From the cell containing the given text, extract its center point as (x, y) coordinate. 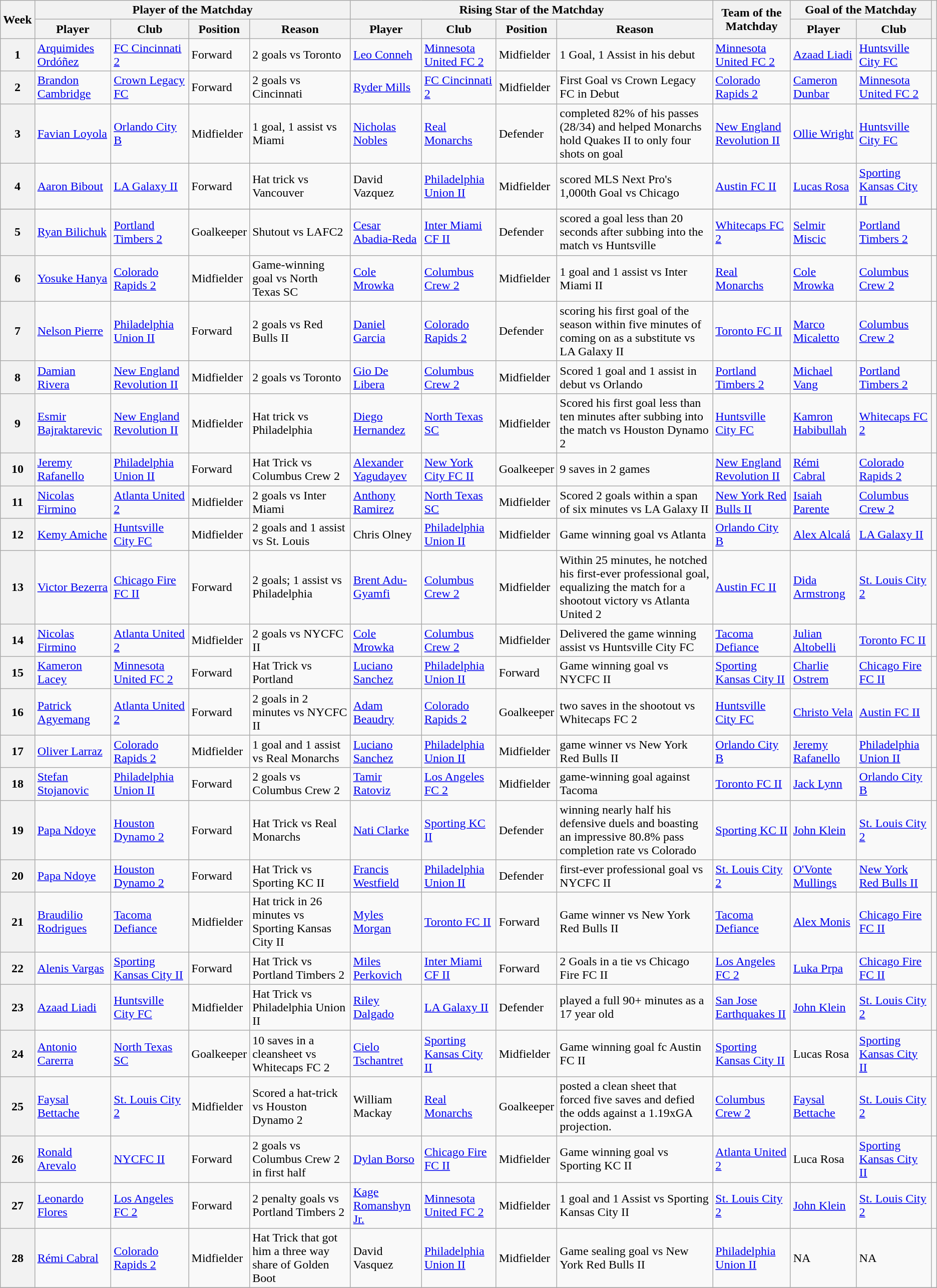
16 (18, 712)
Hat trick vs Philadelphia (300, 423)
Charlie Ostrem (823, 673)
Chris Olney (386, 534)
19 (18, 830)
Delivered the game winning assist vs Huntsville City FC (635, 640)
2 goals vs Red Bulls II (300, 331)
Anthony Ramirez (386, 501)
Favian Loyola (73, 133)
Hat trick in 26 minutes vs Sporting Kansas City II (300, 922)
Kamron Habibullah (823, 423)
Cesar Abadia-Reda (386, 232)
2 goals in 2 minutes vs NYCFC II (300, 712)
first-ever professional goal vs NYCFC II (635, 876)
Alex Alcalá (823, 534)
28 (18, 1258)
Game winning goal vs Atlanta (635, 534)
Dylan Borso (386, 1159)
Dida Armstrong (823, 587)
Aaron Bibout (73, 186)
Hat Trick that got him a three way share of Golden Boot (300, 1258)
Tamir Ratoviz (386, 784)
Ronald Arevalo (73, 1159)
Leonardo Flores (73, 1205)
5 (18, 232)
posted a clean sheet that forced five saves and defied the odds against a 1.19xGA projection. (635, 1106)
2 goals and 1 assist vs St. Louis (300, 534)
Myles Morgan (386, 922)
Ryan Bilichuk (73, 232)
Daniel Garcia (386, 331)
NYCFC II (150, 1159)
Hat Trick vs Philadelphia Union II (300, 1007)
William Mackay (386, 1106)
Braudilio Rodrigues (73, 922)
Gio De Libera (386, 377)
game-winning goal against Tacoma (635, 784)
Leo Conneh (386, 55)
Esmir Bajraktarevic (73, 423)
Scored 2 goals within a span of six minutes vs LA Galaxy II (635, 501)
17 (18, 752)
9 saves in 2 games (635, 469)
Marco Micaletto (823, 331)
Damian Rivera (73, 377)
scoring his first goal of the season within five minutes of coming on as a substitute vs LA Galaxy II (635, 331)
Hat Trick vs Portland (300, 673)
1 goal and 1 assist vs Real Monarchs (300, 752)
22 (18, 968)
25 (18, 1106)
27 (18, 1205)
Ryder Mills (386, 87)
Alexander Yagudayev (386, 469)
Luka Prpa (823, 968)
Alenis Vargas (73, 968)
Diego Hernandez (386, 423)
Cielo Tschantret (386, 1053)
game winner vs New York Red Bulls II (635, 752)
scored a goal less than 20 seconds after subbing into the match vs Huntsville (635, 232)
Game winning goal vs Sporting KC II (635, 1159)
Game-winning goal vs North Texas SC (300, 278)
18 (18, 784)
Game winning goal vs NYCFC II (635, 673)
O'Vonte Mullings (823, 876)
Selmir Miscic (823, 232)
20 (18, 876)
23 (18, 1007)
Team of the Matchday (752, 20)
2 goals vs Cincinnati (300, 87)
Kemy Amiche (73, 534)
Michael Vang (823, 377)
Scored a hat-trick vs Houston Dynamo 2 (300, 1106)
1 goal and 1 Assist vs Sporting Kansas City II (635, 1205)
10 saves in a cleansheet vs Whitecaps FC 2 (300, 1053)
3 (18, 133)
Alex Monis (823, 922)
8 (18, 377)
2 (18, 87)
10 (18, 469)
Arquimides Ordóñez (73, 55)
Stefan Stojanovic (73, 784)
Miles Perkovich (386, 968)
14 (18, 640)
Rising Star of the Matchday (532, 10)
Player of the Matchday (192, 10)
15 (18, 673)
Nelson Pierre (73, 331)
1 Goal, 1 Assist in his debut (635, 55)
Brent Adu-Gyamfi (386, 587)
7 (18, 331)
Crown Legacy FC (150, 87)
Julian Altobelli (823, 640)
Scored 1 goal and 1 assist in debut vs Orlando (635, 377)
2 Goals in a tie vs Chicago Fire FC II (635, 968)
24 (18, 1053)
Within 25 minutes, he notched his first-ever professional goal, equalizing the match for a shootout victory vs Atlanta United 2 (635, 587)
Nati Clarke (386, 830)
two saves in the shootout vs Whitecaps FC 2 (635, 712)
4 (18, 186)
Hat Trick vs Portland Timbers 2 (300, 968)
Shutout vs LAFC2 (300, 232)
9 (18, 423)
Riley Dalgado (386, 1007)
1 goal, 1 assist vs Miami (300, 133)
Scored his first goal less than ten minutes after subbing into the match vs Houston Dynamo 2 (635, 423)
Game winner vs New York Red Bulls II (635, 922)
Hat trick vs Vancouver (300, 186)
Jack Lynn (823, 784)
Game winning goal fc Austin FC II (635, 1053)
Nicholas Nobles (386, 133)
played a full 90+ minutes as a 17 year old (635, 1007)
completed 82% of his passes (28/34) and helped Monarchs hold Quakes II to only four shots on goal (635, 133)
Week (18, 20)
scored MLS Next Pro's 1,000th Goal vs Chicago (635, 186)
winning nearly half his defensive duels and boasting an impressive 80.8% pass completion rate vs Colorado (635, 830)
Patrick Agyemang (73, 712)
Adam Beaudry (386, 712)
New York City FC II (458, 469)
1 goal and 1 assist vs Inter Miami II (635, 278)
2 goals; 1 assist vs Philadelphia (300, 587)
6 (18, 278)
2 penalty goals vs Portland Timbers 2 (300, 1205)
13 (18, 587)
21 (18, 922)
Francis Westfield (386, 876)
2 goals vs Columbus Crew 2 (300, 784)
Hat Trick vs Real Monarchs (300, 830)
Oliver Larraz (73, 752)
2 goals vs NYCFC II (300, 640)
San Jose Earthquakes II (752, 1007)
Hat Trick vs Columbus Crew 2 (300, 469)
David Vazquez (386, 186)
David Vasquez (386, 1258)
Christo Vela (823, 712)
Cameron Dunbar (823, 87)
Luca Rosa (823, 1159)
Victor Bezerra (73, 587)
12 (18, 534)
Game sealing goal vs New York Red Bulls II (635, 1258)
Kameron Lacey (73, 673)
Isaiah Parente (823, 501)
Ollie Wright (823, 133)
Hat Trick vs Sporting KC II (300, 876)
1 (18, 55)
2 goals vs Columbus Crew 2 in first half (300, 1159)
First Goal vs Crown Legacy FC in Debut (635, 87)
2 goals vs Inter Miami (300, 501)
26 (18, 1159)
Antonio Carerra (73, 1053)
Brandon Cambridge (73, 87)
Kage Romanshyn Jr. (386, 1205)
11 (18, 501)
Yosuke Hanya (73, 278)
Goal of the Matchday (861, 10)
